For the text-containing cell, return its midpoint in (x, y) coordinate format. 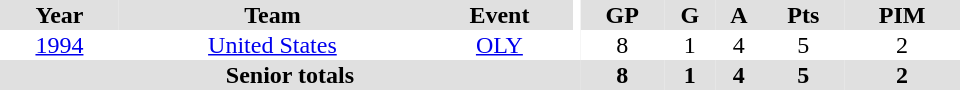
OLY (500, 45)
Year (60, 15)
Pts (804, 15)
GP (622, 15)
Senior totals (290, 75)
United States (272, 45)
Event (500, 15)
1994 (60, 45)
G (690, 15)
Team (272, 15)
A (738, 15)
PIM (902, 15)
